Output the [X, Y] coordinate of the center of the cell containing the given text.  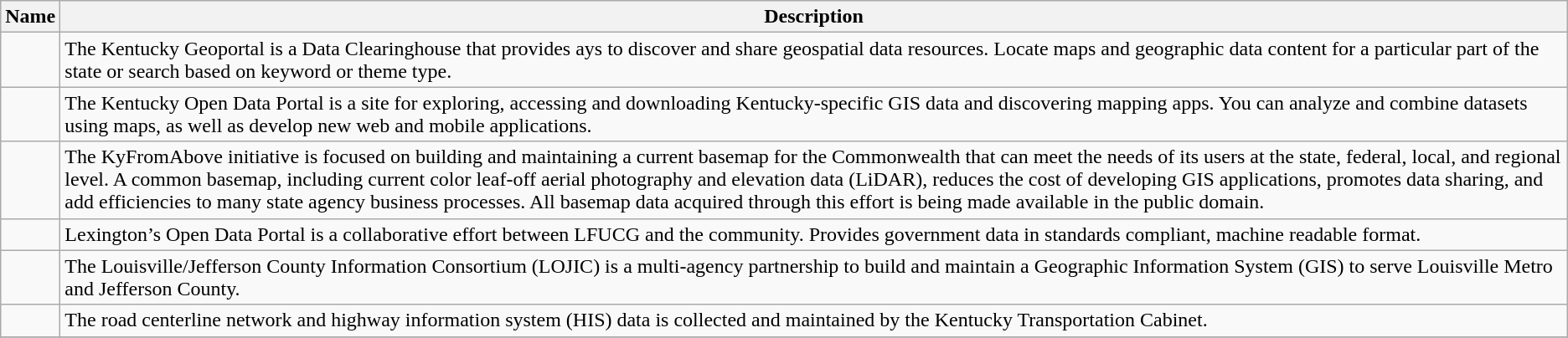
Description [814, 17]
The road centerline network and highway information system (HIS) data is collected and maintained by the Kentucky Transportation Cabinet. [814, 320]
Name [30, 17]
